Locate the cell with the specified text and output its (X, Y) center coordinate. 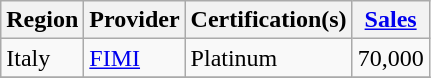
Region (42, 20)
Platinum (268, 58)
Sales (390, 20)
Provider (134, 20)
Certification(s) (268, 20)
Italy (42, 58)
70,000 (390, 58)
FIMI (134, 58)
